Pinpoint the cell where the given text exists, returning its [x, y] midpoint coordinate. 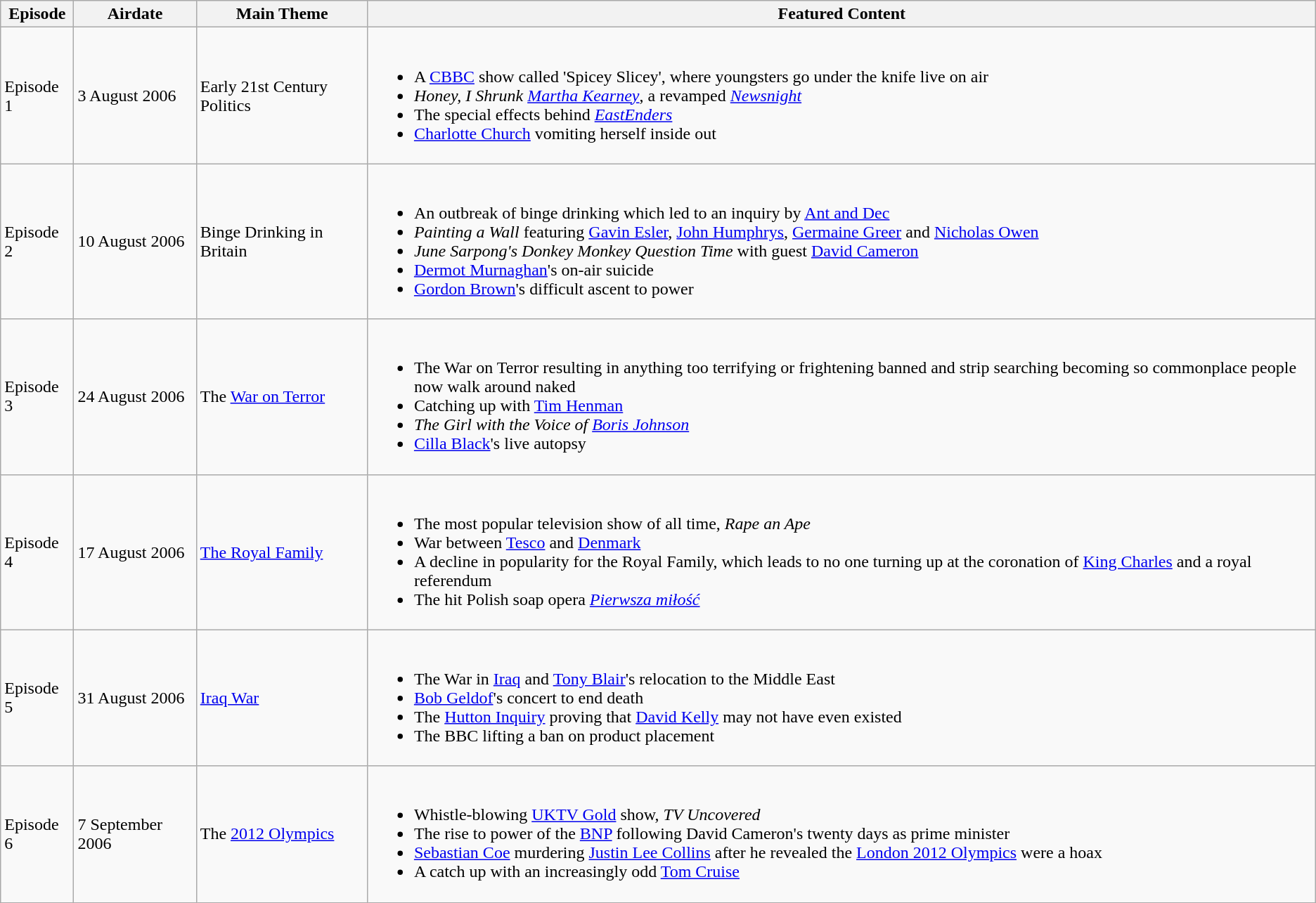
Main Theme [282, 14]
10 August 2006 [135, 242]
Episode 1 [37, 96]
Binge Drinking in Britain [282, 242]
Episode [37, 14]
Airdate [135, 14]
Episode 4 [37, 552]
Episode 3 [37, 396]
24 August 2006 [135, 396]
31 August 2006 [135, 698]
The Royal Family [282, 552]
7 September 2006 [135, 834]
The War on Terror [282, 396]
Episode 5 [37, 698]
17 August 2006 [135, 552]
Early 21st Century Politics [282, 96]
Iraq War [282, 698]
The 2012 Olympics [282, 834]
Featured Content [841, 14]
Episode 6 [37, 834]
3 August 2006 [135, 96]
Episode 2 [37, 242]
